Detect which cell encompasses the target text, then output its [X, Y] center coordinate. 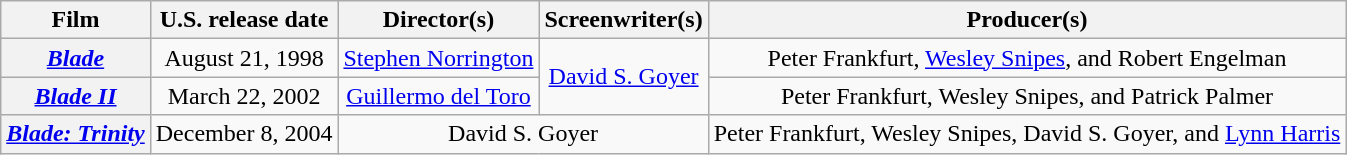
Screenwriter(s) [624, 20]
August 21, 1998 [244, 58]
Producer(s) [1027, 20]
Blade [76, 58]
December 8, 2004 [244, 134]
U.S. release date [244, 20]
Film [76, 20]
Peter Frankfurt, Wesley Snipes, and Patrick Palmer [1027, 96]
Blade II [76, 96]
March 22, 2002 [244, 96]
Guillermo del Toro [438, 96]
Blade: Trinity [76, 134]
Peter Frankfurt, Wesley Snipes, and Robert Engelman [1027, 58]
Peter Frankfurt, Wesley Snipes, David S. Goyer, and Lynn Harris [1027, 134]
Director(s) [438, 20]
Stephen Norrington [438, 58]
